Detect which cell encompasses the target text, then output its [x, y] center coordinate. 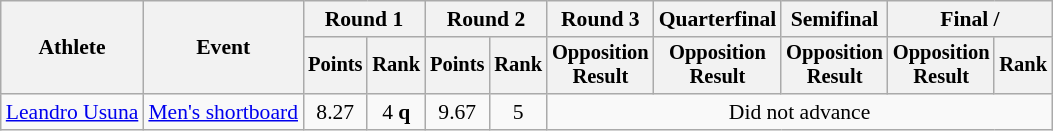
Round 1 [364, 19]
Final / [970, 19]
Leandro Usuna [72, 112]
9.67 [457, 112]
5 [518, 112]
Round 3 [600, 19]
Semifinal [834, 19]
4 q [396, 112]
Event [223, 48]
Men's shortboard [223, 112]
Athlete [72, 48]
Quarterfinal [718, 19]
8.27 [335, 112]
Did not advance [800, 112]
Round 2 [486, 19]
